Extract the [x, y] coordinate from the center of the cell holding the provided text.  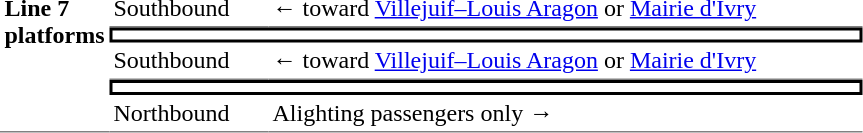
Southbound [188, 61]
Northbound [188, 114]
Alighting passengers only → [565, 114]
← toward Villejuif–Louis Aragon or Mairie d'Ivry [565, 61]
